For the text-containing cell, return its midpoint in [X, Y] coordinate format. 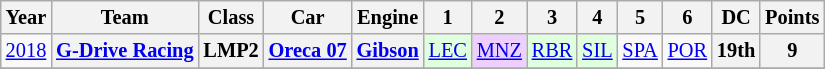
Points [792, 17]
LEC [448, 51]
SPA [640, 51]
G-Drive Racing [124, 51]
POR [688, 51]
SIL [597, 51]
3 [552, 17]
6 [688, 17]
5 [640, 17]
MNZ [500, 51]
Year [26, 17]
LMP2 [230, 51]
2 [500, 17]
1 [448, 17]
Gibson [388, 51]
4 [597, 17]
Team [124, 17]
9 [792, 51]
Class [230, 17]
Car [308, 17]
DC [736, 17]
19th [736, 51]
Engine [388, 17]
Oreca 07 [308, 51]
2018 [26, 51]
RBR [552, 51]
